Extract the [x, y] coordinate from the center of the cell holding the provided text.  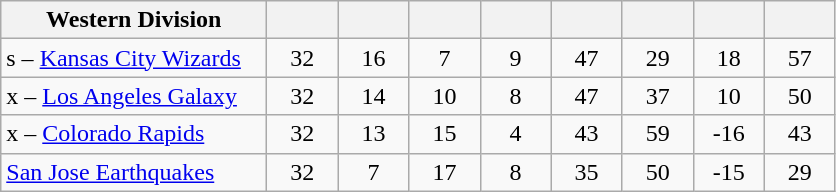
18 [728, 58]
17 [444, 172]
37 [658, 96]
16 [374, 58]
15 [444, 134]
13 [374, 134]
14 [374, 96]
4 [516, 134]
s – Kansas City Wizards [134, 58]
-15 [728, 172]
9 [516, 58]
57 [800, 58]
59 [658, 134]
-16 [728, 134]
x – Colorado Rapids [134, 134]
Western Division [134, 20]
x – Los Angeles Galaxy [134, 96]
35 [586, 172]
San Jose Earthquakes [134, 172]
